Provide the [x, y] coordinate of the cell's center where the given text is located.  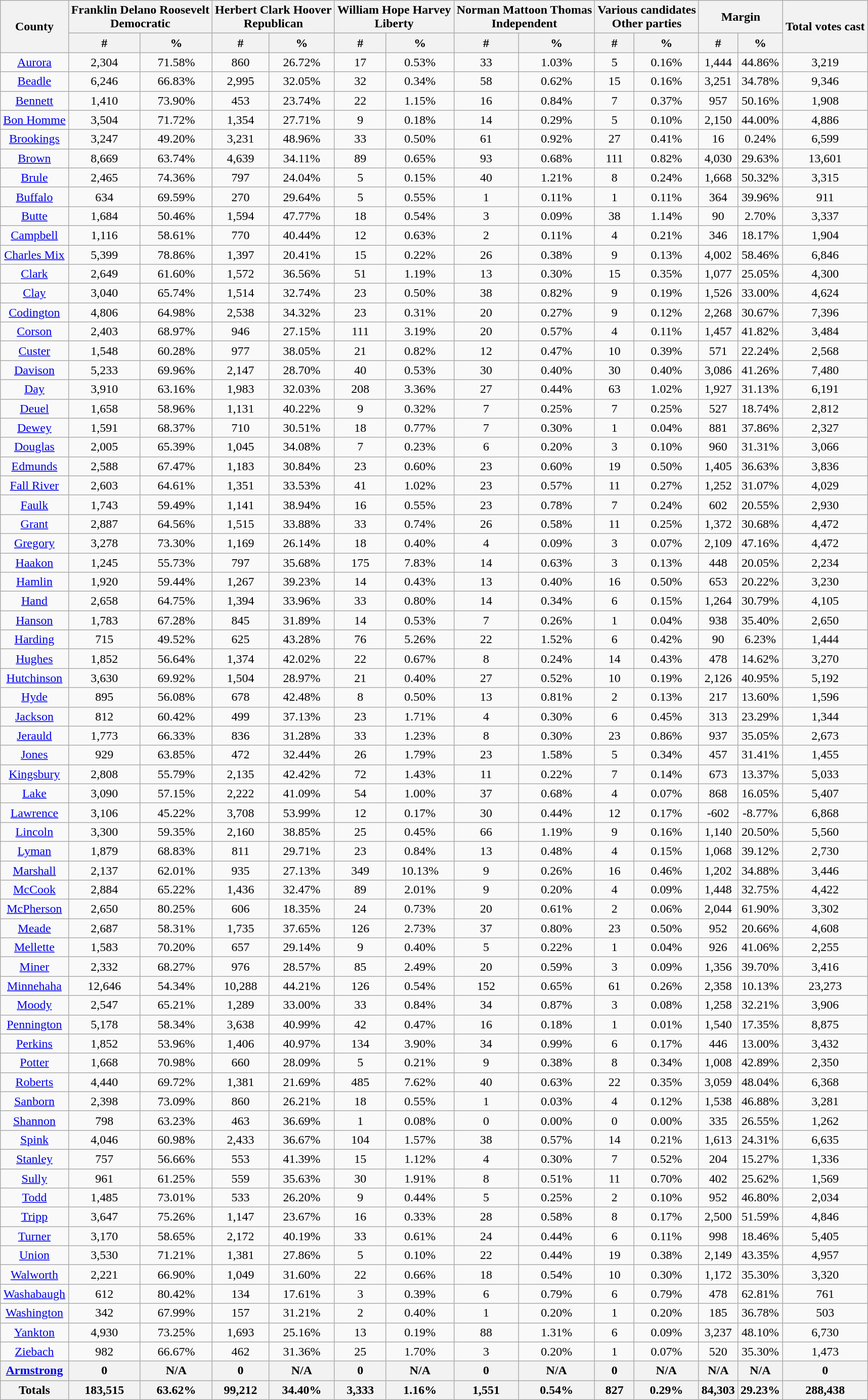
Fall River [34, 485]
349 [360, 870]
29.71% [302, 851]
3,251 [718, 81]
38.05% [302, 351]
3,219 [825, 62]
25.16% [302, 1332]
Beadle [34, 81]
1,344 [825, 716]
559 [241, 1179]
2.73% [420, 928]
34.40% [302, 1390]
2,465 [104, 177]
34.32% [302, 312]
Meade [34, 928]
Tripp [34, 1217]
6,191 [825, 389]
2,147 [241, 370]
48.04% [760, 1082]
56.66% [176, 1159]
26.55% [760, 1120]
58 [486, 81]
28 [486, 1217]
2,995 [241, 81]
7,480 [825, 370]
13.60% [760, 697]
Butte [34, 216]
80.42% [176, 1294]
1.31% [556, 1332]
55.73% [176, 563]
606 [241, 909]
68.27% [176, 967]
946 [241, 332]
3,647 [104, 1217]
63.16% [176, 389]
1.70% [420, 1351]
46.88% [760, 1101]
Clay [34, 293]
1,693 [241, 1332]
1,068 [718, 851]
982 [104, 1351]
5.26% [420, 640]
472 [241, 755]
2,658 [104, 601]
27.71% [302, 120]
Mellette [34, 947]
1.21% [556, 177]
49.52% [176, 640]
4,608 [825, 928]
59.35% [176, 832]
3,630 [104, 678]
Buffalo [34, 197]
Washabaugh [34, 1294]
Brown [34, 158]
2,137 [104, 870]
2,812 [825, 409]
1,540 [718, 1024]
553 [241, 1159]
31.28% [302, 736]
3,446 [825, 870]
34.78% [760, 81]
520 [718, 1351]
47.16% [760, 543]
6,368 [825, 1082]
0.23% [420, 447]
3,237 [718, 1332]
36.56% [302, 274]
204 [718, 1159]
51 [360, 274]
3,302 [825, 909]
Walworth [34, 1275]
60.98% [176, 1140]
3,247 [104, 139]
31.60% [302, 1275]
0.03% [556, 1101]
1,773 [104, 736]
65.39% [176, 447]
69.72% [176, 1082]
Margin [741, 17]
20.22% [760, 582]
30.67% [760, 312]
0.59% [556, 967]
Spink [34, 1140]
Totals [34, 1390]
1.57% [420, 1140]
Miner [34, 967]
2,222 [241, 793]
1,045 [241, 447]
1.00% [420, 793]
3,320 [825, 1275]
0.92% [556, 139]
10,288 [241, 986]
926 [718, 947]
73.90% [176, 101]
64.56% [176, 524]
6.23% [760, 640]
Jones [34, 755]
3.36% [420, 389]
2,160 [241, 832]
20.50% [760, 832]
2.70% [760, 216]
6,635 [825, 1140]
3,170 [104, 1236]
30.51% [302, 428]
770 [241, 235]
24.04% [302, 177]
2,005 [104, 447]
571 [718, 351]
39.12% [760, 851]
Sully [34, 1179]
Hutchinson [34, 678]
60.42% [176, 716]
1,289 [241, 1005]
Minnehaha [34, 986]
957 [718, 101]
35.40% [760, 620]
0.01% [667, 1024]
28.70% [302, 370]
Hanson [34, 620]
William Hope HarveyLiberty [394, 17]
3,270 [825, 659]
66 [486, 832]
2,135 [241, 774]
2,034 [825, 1198]
13.00% [760, 1044]
0.41% [667, 139]
1,583 [104, 947]
16.05% [760, 793]
2,649 [104, 274]
185 [718, 1313]
68.83% [176, 851]
2,547 [104, 1005]
1,743 [104, 505]
2,588 [104, 466]
57.15% [176, 793]
3,090 [104, 793]
1,141 [241, 505]
Jackson [34, 716]
0.31% [420, 312]
2,358 [718, 986]
1.12% [420, 1159]
2,044 [718, 909]
36.63% [760, 466]
23.67% [302, 1217]
1,374 [241, 659]
3,230 [825, 582]
1,356 [718, 967]
40.99% [302, 1024]
32.74% [302, 293]
20.05% [760, 563]
0.33% [420, 1217]
3,416 [825, 967]
29.14% [302, 947]
58.31% [176, 928]
41 [360, 485]
2,234 [825, 563]
3,040 [104, 293]
2,221 [104, 1275]
Day [34, 389]
3,066 [825, 447]
27.86% [302, 1255]
0.51% [556, 1179]
462 [241, 1351]
Herbert Clark HooverRepublican [274, 17]
3,278 [104, 543]
3,059 [718, 1082]
1,548 [104, 351]
25.05% [760, 274]
-602 [718, 812]
1.43% [420, 774]
Sanborn [34, 1101]
47.77% [302, 216]
1,455 [825, 755]
36.78% [760, 1313]
Deuel [34, 409]
55.79% [176, 774]
McCook [34, 890]
13,601 [825, 158]
6,246 [104, 81]
30.84% [302, 466]
2,887 [104, 524]
1.91% [420, 1179]
0.06% [667, 909]
0.32% [420, 409]
-8.77% [760, 812]
157 [241, 1313]
1.58% [556, 755]
3,333 [360, 1390]
80.25% [176, 909]
1.23% [420, 736]
998 [718, 1236]
1,262 [825, 1120]
25.62% [760, 1179]
Dewey [34, 428]
4,886 [825, 120]
Gregory [34, 543]
Stanley [34, 1159]
3,432 [825, 1044]
1,572 [241, 274]
68.97% [176, 332]
3,906 [825, 1005]
18.17% [760, 235]
Armstrong [34, 1371]
69.59% [176, 197]
270 [241, 197]
23.29% [760, 716]
2,730 [825, 851]
1,245 [104, 563]
Hand [34, 601]
40.44% [302, 235]
3.90% [420, 1044]
78.86% [176, 254]
29.64% [302, 197]
2,884 [104, 890]
69.92% [176, 678]
1,591 [104, 428]
1,354 [241, 120]
1.16% [420, 1390]
1,904 [825, 235]
527 [718, 409]
31.31% [760, 447]
43.28% [302, 640]
313 [718, 716]
63.85% [176, 755]
5,178 [104, 1024]
Roberts [34, 1082]
41.39% [302, 1159]
798 [104, 1120]
845 [241, 620]
448 [718, 563]
27.15% [302, 332]
41.26% [760, 370]
1,551 [486, 1390]
364 [718, 197]
757 [104, 1159]
40.22% [302, 409]
Hyde [34, 697]
4,846 [825, 1217]
29.23% [760, 1390]
40.95% [760, 678]
44.21% [302, 986]
Custer [34, 351]
1,169 [241, 543]
35.63% [302, 1179]
4,046 [104, 1140]
Brookings [34, 139]
72 [360, 774]
24.31% [760, 1140]
38.94% [302, 505]
715 [104, 640]
4,806 [104, 312]
2,126 [718, 678]
3,638 [241, 1024]
1,140 [718, 832]
1,049 [241, 1275]
56.64% [176, 659]
39.70% [760, 967]
1,147 [241, 1217]
65.74% [176, 293]
175 [360, 563]
70.98% [176, 1063]
Shannon [34, 1120]
42 [360, 1024]
66.90% [176, 1275]
2,433 [241, 1140]
1,927 [718, 389]
2,268 [718, 312]
152 [486, 986]
42.02% [302, 659]
2,808 [104, 774]
56.08% [176, 697]
2,172 [241, 1236]
18.35% [302, 909]
75.26% [176, 1217]
4,105 [825, 601]
61.90% [760, 909]
Corson [34, 332]
71.72% [176, 120]
54 [360, 793]
54.34% [176, 986]
3,300 [104, 832]
Moody [34, 1005]
31.13% [760, 389]
1,410 [104, 101]
761 [825, 1294]
Brule [34, 177]
28.09% [302, 1063]
31.41% [760, 755]
4,930 [104, 1332]
32.47% [302, 890]
Faulk [34, 505]
63.23% [176, 1120]
2,500 [718, 1217]
69.96% [176, 370]
938 [718, 620]
Codington [34, 312]
34.88% [760, 870]
73.09% [176, 1101]
Franklin Delano RooseveltDemocratic [140, 17]
Davison [34, 370]
Lincoln [34, 832]
3,337 [825, 216]
402 [718, 1179]
50.46% [176, 216]
38.85% [302, 832]
3,231 [241, 139]
0.14% [667, 774]
1,116 [104, 235]
0.73% [420, 909]
35.05% [760, 736]
26.72% [302, 62]
1,485 [104, 1198]
Hamlin [34, 582]
653 [718, 582]
0.67% [420, 659]
1,448 [718, 890]
1,538 [718, 1101]
44.86% [760, 62]
Douglas [34, 447]
346 [718, 235]
28.97% [302, 678]
6,846 [825, 254]
457 [718, 755]
2,327 [825, 428]
33.53% [302, 485]
911 [825, 197]
1,008 [718, 1063]
32.03% [302, 389]
1,684 [104, 216]
3,484 [825, 332]
1,594 [241, 216]
45.22% [176, 812]
463 [241, 1120]
960 [718, 447]
3,910 [104, 389]
1,504 [241, 678]
5,405 [825, 1236]
Jerauld [34, 736]
15.27% [760, 1159]
0.48% [556, 851]
43.35% [760, 1255]
0.66% [420, 1275]
612 [104, 1294]
1,473 [825, 1351]
Norman Mattoon ThomasIndependent [524, 17]
50.16% [760, 101]
0.87% [556, 1005]
31.36% [302, 1351]
Pennington [34, 1024]
4,422 [825, 890]
0.81% [556, 697]
657 [241, 947]
62.81% [760, 1294]
6,730 [825, 1332]
7,396 [825, 312]
881 [718, 428]
1,172 [718, 1275]
1,596 [825, 697]
0.74% [420, 524]
20.41% [302, 254]
0.46% [667, 870]
17 [360, 62]
35.68% [302, 563]
1,252 [718, 485]
37.13% [302, 716]
McPherson [34, 909]
41.09% [302, 793]
73.25% [176, 1332]
36.69% [302, 1120]
5,399 [104, 254]
44.00% [760, 120]
1,394 [241, 601]
71.21% [176, 1255]
Edmunds [34, 466]
1,983 [241, 389]
7.83% [420, 563]
Charles Mix [34, 254]
4,030 [718, 158]
634 [104, 197]
0.78% [556, 505]
868 [718, 793]
53.96% [176, 1044]
58.96% [176, 409]
1.15% [420, 101]
2,603 [104, 485]
88 [486, 1332]
63.62% [176, 1390]
County [34, 26]
48.96% [302, 139]
26.20% [302, 1198]
Total votes cast [825, 26]
3,504 [104, 120]
18.46% [760, 1236]
34.08% [302, 447]
1,526 [718, 293]
183,515 [104, 1390]
Grant [34, 524]
1,131 [241, 409]
811 [241, 851]
4,300 [825, 274]
3,708 [241, 812]
58.61% [176, 235]
37.86% [760, 428]
32.21% [760, 1005]
602 [718, 505]
5,407 [825, 793]
2,673 [825, 736]
Clark [34, 274]
2,149 [718, 1255]
14.62% [760, 659]
2,304 [104, 62]
208 [360, 389]
27.13% [302, 870]
678 [241, 697]
18.74% [760, 409]
20.55% [760, 505]
26.14% [302, 543]
46.80% [760, 1198]
23.74% [302, 101]
Turner [34, 1236]
Lyman [34, 851]
64.75% [176, 601]
895 [104, 697]
1.71% [420, 716]
1,202 [718, 870]
64.61% [176, 485]
61.25% [176, 1179]
827 [615, 1390]
929 [104, 755]
0.77% [420, 428]
28.57% [302, 967]
342 [104, 1313]
4,440 [104, 1082]
40.97% [302, 1044]
63 [615, 389]
36.67% [302, 1140]
499 [241, 716]
58.46% [760, 254]
2,403 [104, 332]
68.37% [176, 428]
13.37% [760, 774]
1.14% [667, 216]
12,646 [104, 986]
21.69% [302, 1082]
32.75% [760, 890]
99,212 [241, 1390]
1,336 [825, 1159]
5,192 [825, 678]
63.74% [176, 158]
1,783 [104, 620]
1.79% [420, 755]
34.11% [302, 158]
533 [241, 1198]
3,315 [825, 177]
Lawrence [34, 812]
4,957 [825, 1255]
836 [241, 736]
977 [241, 351]
1,077 [718, 274]
42.48% [302, 697]
1.52% [556, 640]
Potter [34, 1063]
1,908 [825, 101]
104 [360, 1140]
3,106 [104, 812]
3,836 [825, 466]
23,273 [825, 986]
67.47% [176, 466]
33.96% [302, 601]
1,397 [241, 254]
937 [718, 736]
30.79% [760, 601]
Marshall [34, 870]
2,332 [104, 967]
71.58% [176, 62]
48.10% [760, 1332]
41.82% [760, 332]
85 [360, 967]
32.05% [302, 81]
64.98% [176, 312]
5,033 [825, 774]
660 [241, 1063]
4,029 [825, 485]
217 [718, 697]
2,568 [825, 351]
2,930 [825, 505]
67.99% [176, 1313]
8,669 [104, 158]
Bennett [34, 101]
0.37% [667, 101]
17.61% [302, 1294]
17.35% [760, 1024]
Union [34, 1255]
961 [104, 1179]
1,658 [104, 409]
6,868 [825, 812]
42.89% [760, 1063]
Campbell [34, 235]
3,086 [718, 370]
70.20% [176, 947]
1,457 [718, 332]
6,599 [825, 139]
31.21% [302, 1313]
51.59% [760, 1217]
1,514 [241, 293]
29.63% [760, 158]
0.86% [667, 736]
2,538 [241, 312]
1,267 [241, 582]
1,613 [718, 1140]
1.03% [556, 62]
22.24% [760, 351]
33.88% [302, 524]
Bon Homme [34, 120]
2,350 [825, 1063]
73.01% [176, 1198]
67.28% [176, 620]
7.62% [420, 1082]
65.21% [176, 1005]
Haakon [34, 563]
73.30% [176, 543]
0.99% [556, 1044]
2,109 [718, 543]
41.06% [760, 947]
0.42% [667, 640]
42.42% [302, 774]
30.68% [760, 524]
4,639 [241, 158]
453 [241, 101]
2,398 [104, 1101]
1,258 [718, 1005]
3,281 [825, 1101]
66.83% [176, 81]
60.28% [176, 351]
40.19% [302, 1236]
59.49% [176, 505]
503 [825, 1313]
8,875 [825, 1024]
1,406 [241, 1044]
62.01% [176, 870]
0.70% [667, 1179]
0.62% [556, 81]
710 [241, 428]
26.21% [302, 1101]
4,624 [825, 293]
446 [718, 1044]
Perkins [34, 1044]
1,735 [241, 928]
31.07% [760, 485]
976 [241, 967]
61.60% [176, 274]
Various candidatesOther parties [647, 17]
1,183 [241, 466]
59.44% [176, 582]
812 [104, 716]
2.49% [420, 967]
93 [486, 158]
37.65% [302, 928]
Washington [34, 1313]
32.44% [302, 755]
5,560 [825, 832]
Kingsbury [34, 774]
2,150 [718, 120]
335 [718, 1120]
5,233 [104, 370]
76 [360, 640]
625 [241, 640]
39.96% [760, 197]
1,569 [825, 1179]
53.99% [302, 812]
2,255 [825, 947]
2.01% [420, 890]
50.32% [760, 177]
Lake [34, 793]
1,351 [241, 485]
Todd [34, 1198]
4,002 [718, 254]
3.19% [420, 332]
Aurora [34, 62]
Harding [34, 640]
Yankton [34, 1332]
58.65% [176, 1236]
66.67% [176, 1351]
1,920 [104, 582]
31.89% [302, 620]
1,405 [718, 466]
49.20% [176, 139]
Hughes [34, 659]
1,436 [241, 890]
84,303 [718, 1390]
32 [360, 81]
66.33% [176, 736]
65.22% [176, 890]
673 [718, 774]
485 [360, 1082]
3,530 [104, 1255]
20.66% [760, 928]
9,346 [825, 81]
1,879 [104, 851]
1,515 [241, 524]
58.34% [176, 1024]
1,264 [718, 601]
Ziebach [34, 1351]
935 [241, 870]
1,372 [718, 524]
288,438 [825, 1390]
74.36% [176, 177]
2,687 [104, 928]
39.23% [302, 582]
